Find where the given text appears and provide that cell's center as [X, Y] coordinate. 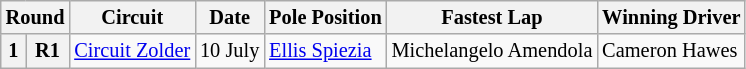
10 July [230, 51]
1 [14, 51]
Winning Driver [671, 17]
R1 [48, 51]
Michelangelo Amendola [492, 51]
Fastest Lap [492, 17]
Round [36, 17]
Ellis Spiezia [325, 51]
Date [230, 17]
Pole Position [325, 17]
Circuit Zolder [132, 51]
Cameron Hawes [671, 51]
Circuit [132, 17]
